Pinpoint the cell where the given text exists, returning its (x, y) midpoint coordinate. 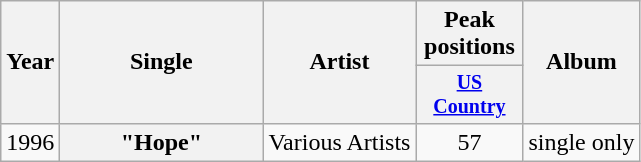
Artist (340, 62)
Album (582, 62)
US Country (470, 94)
1996 (30, 142)
57 (470, 142)
Year (30, 62)
Peak positions (470, 34)
single only (582, 142)
Various Artists (340, 142)
"Hope" (162, 142)
Single (162, 62)
